Return the (X, Y) coordinate for the center point of the cell that contains the specified text.  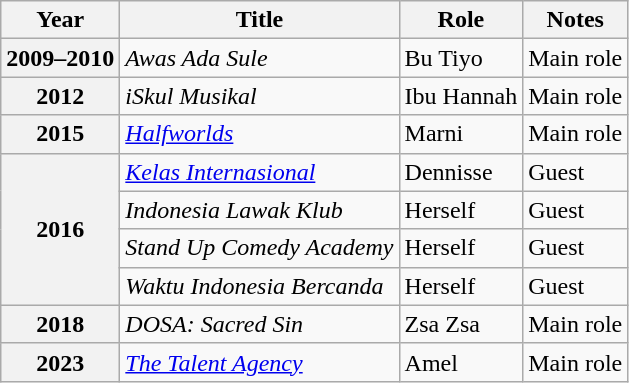
Role (461, 20)
The Talent Agency (260, 362)
Title (260, 20)
2018 (60, 324)
Halfworlds (260, 134)
Amel (461, 362)
Kelas Internasional (260, 172)
2012 (60, 96)
2009–2010 (60, 58)
Waktu Indonesia Bercanda (260, 286)
Dennisse (461, 172)
2023 (60, 362)
Indonesia Lawak Klub (260, 210)
iSkul Musikal (260, 96)
2016 (60, 229)
Notes (576, 20)
2015 (60, 134)
Stand Up Comedy Academy (260, 248)
Ibu Hannah (461, 96)
Bu Tiyo (461, 58)
Year (60, 20)
Zsa Zsa (461, 324)
Marni (461, 134)
DOSA: Sacred Sin (260, 324)
Awas Ada Sule (260, 58)
